From the cell containing the given text, extract its center point as [x, y] coordinate. 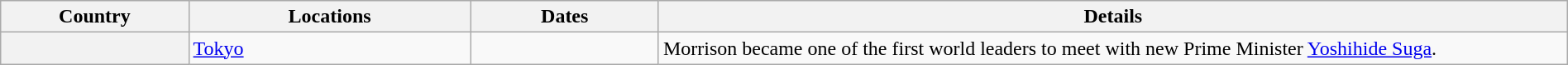
Dates [564, 17]
Country [94, 17]
Tokyo [329, 48]
Morrison became one of the first world leaders to meet with new Prime Minister Yoshihide Suga. [1113, 48]
Details [1113, 17]
Locations [329, 17]
